Search for the cell housing the specified text and yield its (X, Y) center coordinate. 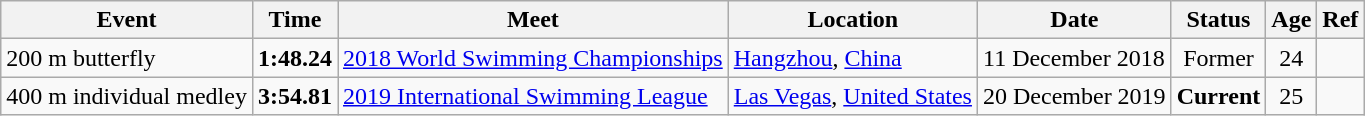
24 (1292, 58)
20 December 2019 (1074, 96)
25 (1292, 96)
Las Vegas, United States (852, 96)
Current (1218, 96)
Meet (534, 20)
Status (1218, 20)
Event (127, 20)
Date (1074, 20)
2019 International Swimming League (534, 96)
Hangzhou, China (852, 58)
Former (1218, 58)
400 m individual medley (127, 96)
11 December 2018 (1074, 58)
3:54.81 (294, 96)
Age (1292, 20)
Time (294, 20)
Location (852, 20)
2018 World Swimming Championships (534, 58)
1:48.24 (294, 58)
Ref (1340, 20)
200 m butterfly (127, 58)
